For the text-containing cell, return its midpoint in (X, Y) coordinate format. 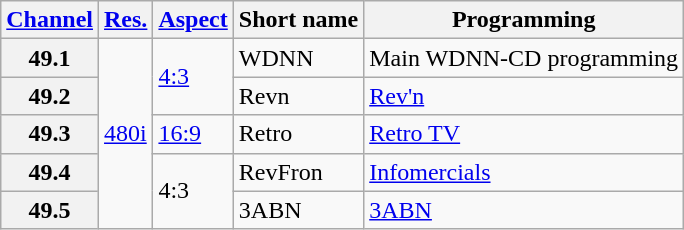
Main WDNN-CD programming (524, 58)
49.1 (50, 58)
Retro (298, 134)
Res. (126, 20)
Retro TV (524, 134)
49.5 (50, 210)
16:9 (193, 134)
WDNN (298, 58)
49.2 (50, 96)
Revn (298, 96)
Channel (50, 20)
49.3 (50, 134)
Aspect (193, 20)
Rev'n (524, 96)
Short name (298, 20)
49.4 (50, 172)
480i (126, 134)
RevFron (298, 172)
Infomercials (524, 172)
Programming (524, 20)
